Return the [x, y] coordinate for the center point of the cell that contains the specified text.  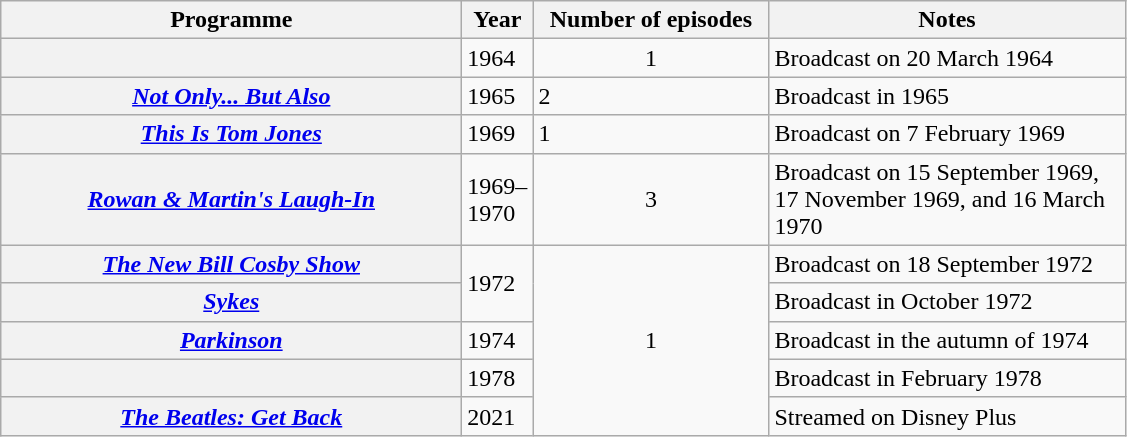
Broadcast in 1965 [947, 96]
Broadcast in February 1978 [947, 378]
Broadcast on 20 March 1964 [947, 58]
1969–1970 [498, 199]
Programme [232, 20]
This Is Tom Jones [232, 134]
1972 [498, 283]
Broadcast on 18 September 1972 [947, 264]
Broadcast on 7 February 1969 [947, 134]
Parkinson [232, 340]
Rowan & Martin's Laugh-In [232, 199]
Number of episodes [651, 20]
2021 [498, 416]
Year [498, 20]
Broadcast in October 1972 [947, 302]
2 [651, 96]
3 [651, 199]
1969 [498, 134]
Sykes [232, 302]
1964 [498, 58]
1974 [498, 340]
Notes [947, 20]
Not Only... But Also [232, 96]
Broadcast in the autumn of 1974 [947, 340]
The New Bill Cosby Show [232, 264]
1965 [498, 96]
1978 [498, 378]
Broadcast on 15 September 1969, 17 November 1969, and 16 March 1970 [947, 199]
Streamed on Disney Plus [947, 416]
The Beatles: Get Back [232, 416]
